Identify which cell holds the provided text, then report its [X, Y] central coordinate. 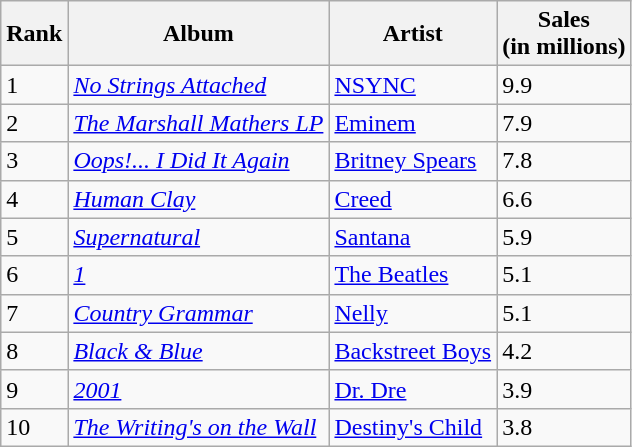
Sales(in millions) [564, 34]
7.9 [564, 123]
2001 [198, 389]
3.8 [564, 427]
2 [34, 123]
Britney Spears [413, 161]
10 [34, 427]
7 [34, 313]
5 [34, 237]
Artist [413, 34]
Dr. Dre [413, 389]
4.2 [564, 351]
Santana [413, 237]
NSYNC [413, 85]
9 [34, 389]
Album [198, 34]
Rank [34, 34]
Destiny's Child [413, 427]
3 [34, 161]
Supernatural [198, 237]
Country Grammar [198, 313]
Human Clay [198, 199]
Oops!... I Did It Again [198, 161]
8 [34, 351]
No Strings Attached [198, 85]
The Beatles [413, 275]
3.9 [564, 389]
Creed [413, 199]
Eminem [413, 123]
Backstreet Boys [413, 351]
6.6 [564, 199]
Black & Blue [198, 351]
7.8 [564, 161]
6 [34, 275]
The Marshall Mathers LP [198, 123]
9.9 [564, 85]
Nelly [413, 313]
5.9 [564, 237]
The Writing's on the Wall [198, 427]
4 [34, 199]
